Extract the (X, Y) coordinate from the center of the cell holding the provided text.  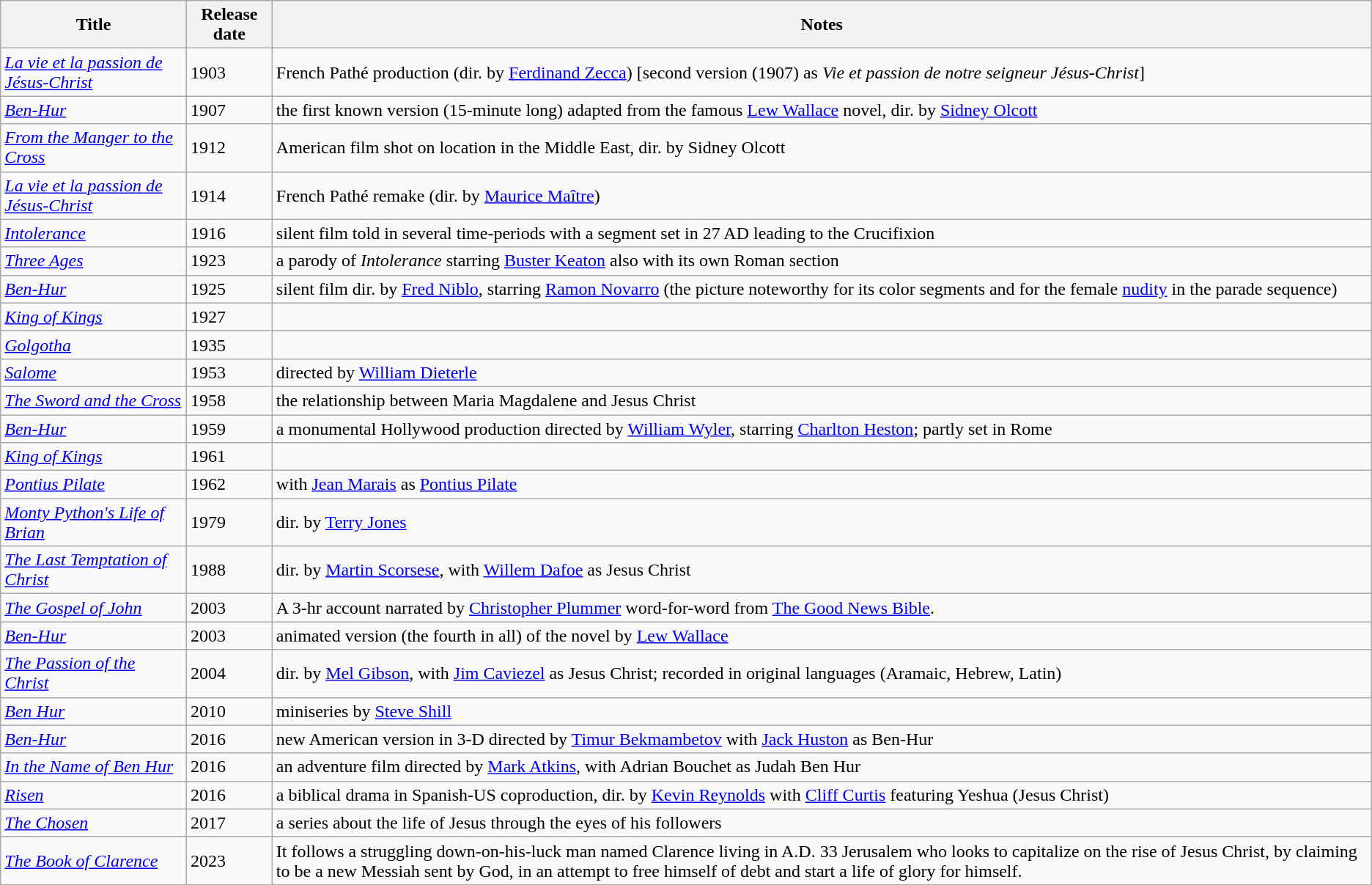
animated version (the fourth in all) of the novel by Lew Wallace (822, 636)
miniseries by Steve Shill (822, 711)
The Passion of the Christ (94, 673)
Intolerance (94, 233)
1907 (229, 110)
a monumental Hollywood production directed by William Wyler, starring Charlton Heston; partly set in Rome (822, 429)
The Sword and the Cross (94, 400)
A 3-hr account narrated by Christopher Plummer word-for-word from The Good News Bible. (822, 608)
1962 (229, 485)
Salome (94, 372)
American film shot on location in the Middle East, dir. by Sidney Olcott (822, 148)
Risen (94, 795)
1959 (229, 429)
1961 (229, 457)
Pontius Pilate (94, 485)
French Pathé remake (dir. by Maurice Maître) (822, 195)
1916 (229, 233)
1979 (229, 522)
2010 (229, 711)
Monty Python's Life of Brian (94, 522)
directed by William Dieterle (822, 372)
1927 (229, 317)
a series about the life of Jesus through the eyes of his followers (822, 823)
1923 (229, 261)
1914 (229, 195)
1912 (229, 148)
Three Ages (94, 261)
From the Manger to the Cross (94, 148)
new American version in 3-D directed by Timur Bekmambetov with Jack Huston as Ben-Hur (822, 739)
1925 (229, 289)
the first known version (15-minute long) adapted from the famous Lew Wallace novel, dir. by Sidney Olcott (822, 110)
The Book of Clarence (94, 861)
1935 (229, 345)
Release date (229, 25)
2023 (229, 861)
2017 (229, 823)
The Gospel of John (94, 608)
dir. by Mel Gibson, with Jim Caviezel as Jesus Christ; recorded in original languages (Aramaic, Hebrew, Latin) (822, 673)
dir. by Terry Jones (822, 522)
silent film told in several time-periods with a segment set in 27 AD leading to the Crucifixion (822, 233)
Notes (822, 25)
The Chosen (94, 823)
The Last Temptation of Christ (94, 570)
a parody of Intolerance starring Buster Keaton also with its own Roman section (822, 261)
2004 (229, 673)
1958 (229, 400)
Ben Hur (94, 711)
Title (94, 25)
with Jean Marais as Pontius Pilate (822, 485)
the relationship between Maria Magdalene and Jesus Christ (822, 400)
French Pathé production (dir. by Ferdinand Zecca) [second version (1907) as Vie et passion de notre seigneur Jésus-Christ] (822, 72)
1953 (229, 372)
a biblical drama in Spanish-US coproduction, dir. by Kevin Reynolds with Cliff Curtis featuring Yeshua (Jesus Christ) (822, 795)
dir. by Martin Scorsese, with Willem Dafoe as Jesus Christ (822, 570)
1988 (229, 570)
In the Name of Ben Hur (94, 767)
an adventure film directed by Mark Atkins, with Adrian Bouchet as Judah Ben Hur (822, 767)
Golgotha (94, 345)
1903 (229, 72)
